Identify which cell holds the provided text, then report its [x, y] central coordinate. 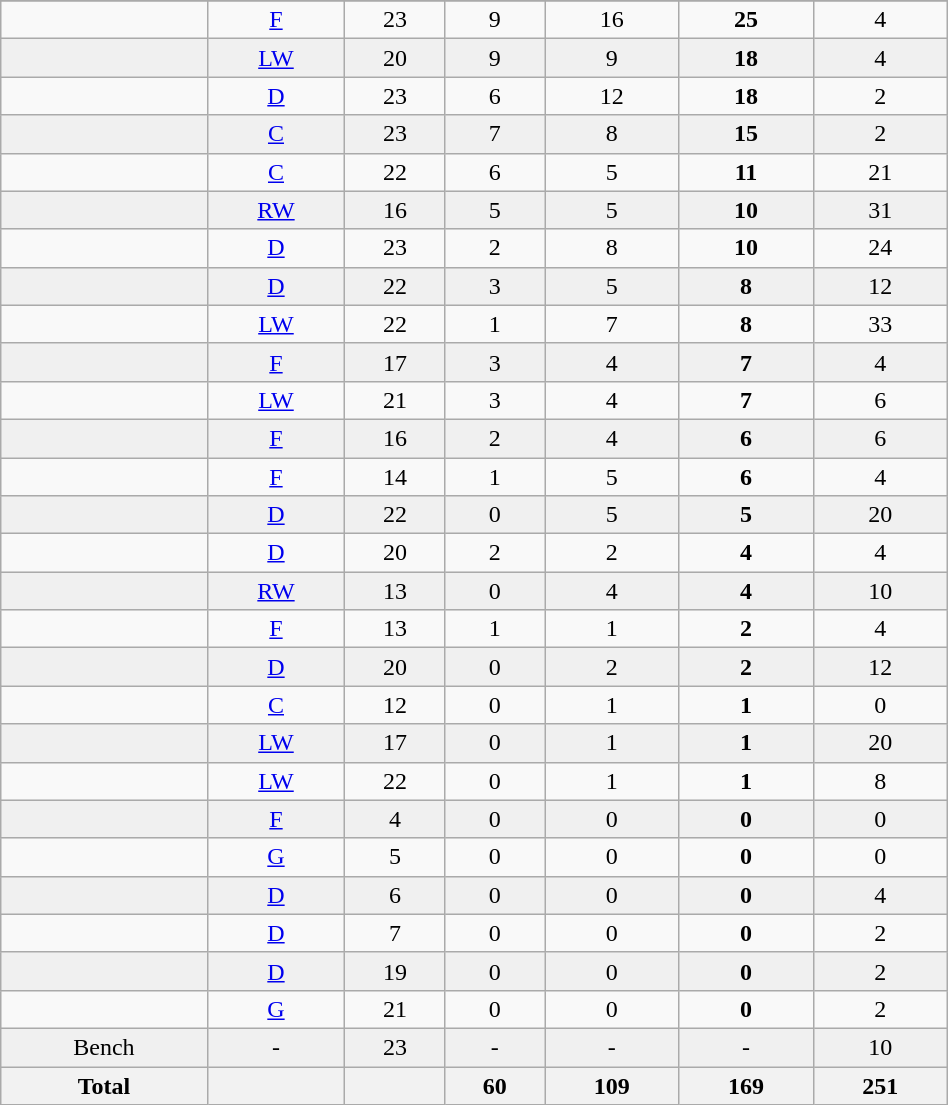
169 [746, 1085]
11 [746, 172]
25 [746, 20]
14 [395, 477]
24 [880, 248]
31 [880, 210]
Total [104, 1085]
Bench [104, 1047]
109 [612, 1085]
15 [746, 134]
19 [395, 971]
251 [880, 1085]
33 [880, 324]
60 [495, 1085]
